Output the (x, y) coordinate of the center of the cell containing the given text.  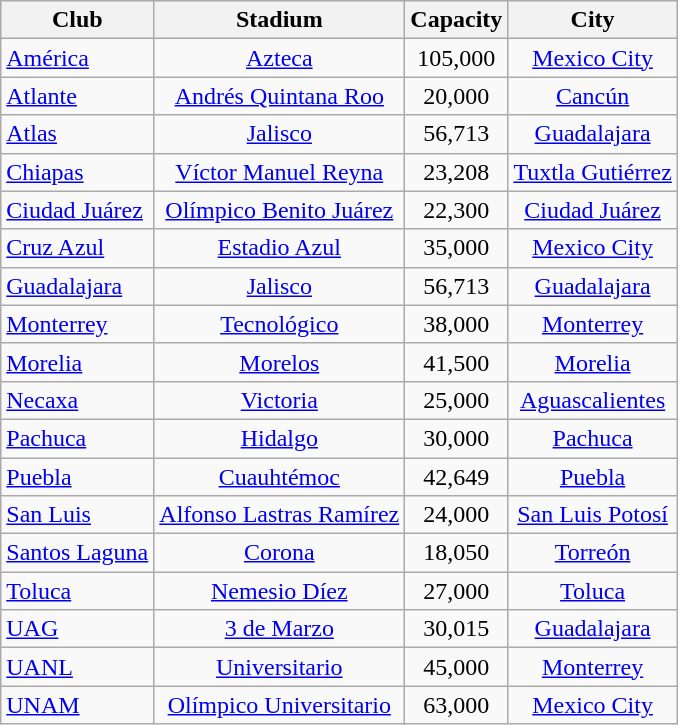
25,000 (456, 400)
Aguascalientes (592, 400)
UAG (78, 629)
Morelos (280, 362)
27,000 (456, 591)
Estadio Azul (280, 248)
Necaxa (78, 400)
Andrés Quintana Roo (280, 96)
Tecnológico (280, 324)
Olímpico Benito Juárez (280, 210)
Olímpico Universitario (280, 705)
3 de Marzo (280, 629)
Hidalgo (280, 438)
20,000 (456, 96)
Stadium (280, 20)
San Luis (78, 515)
Alfonso Lastras Ramírez (280, 515)
30,015 (456, 629)
Atlas (78, 134)
Universitario (280, 667)
Capacity (456, 20)
Santos Laguna (78, 553)
Tuxtla Gutiérrez (592, 172)
42,649 (456, 477)
24,000 (456, 515)
Victoria (280, 400)
Cancún (592, 96)
38,000 (456, 324)
Club (78, 20)
Azteca (280, 58)
City (592, 20)
Torreón (592, 553)
41,500 (456, 362)
Chiapas (78, 172)
San Luis Potosí (592, 515)
Cruz Azul (78, 248)
105,000 (456, 58)
30,000 (456, 438)
Nemesio Díez (280, 591)
Corona (280, 553)
UNAM (78, 705)
Atlante (78, 96)
Víctor Manuel Reyna (280, 172)
18,050 (456, 553)
América (78, 58)
Cuauhtémoc (280, 477)
35,000 (456, 248)
UANL (78, 667)
23,208 (456, 172)
22,300 (456, 210)
45,000 (456, 667)
63,000 (456, 705)
